Output the [X, Y] coordinate of the center of the cell containing the given text.  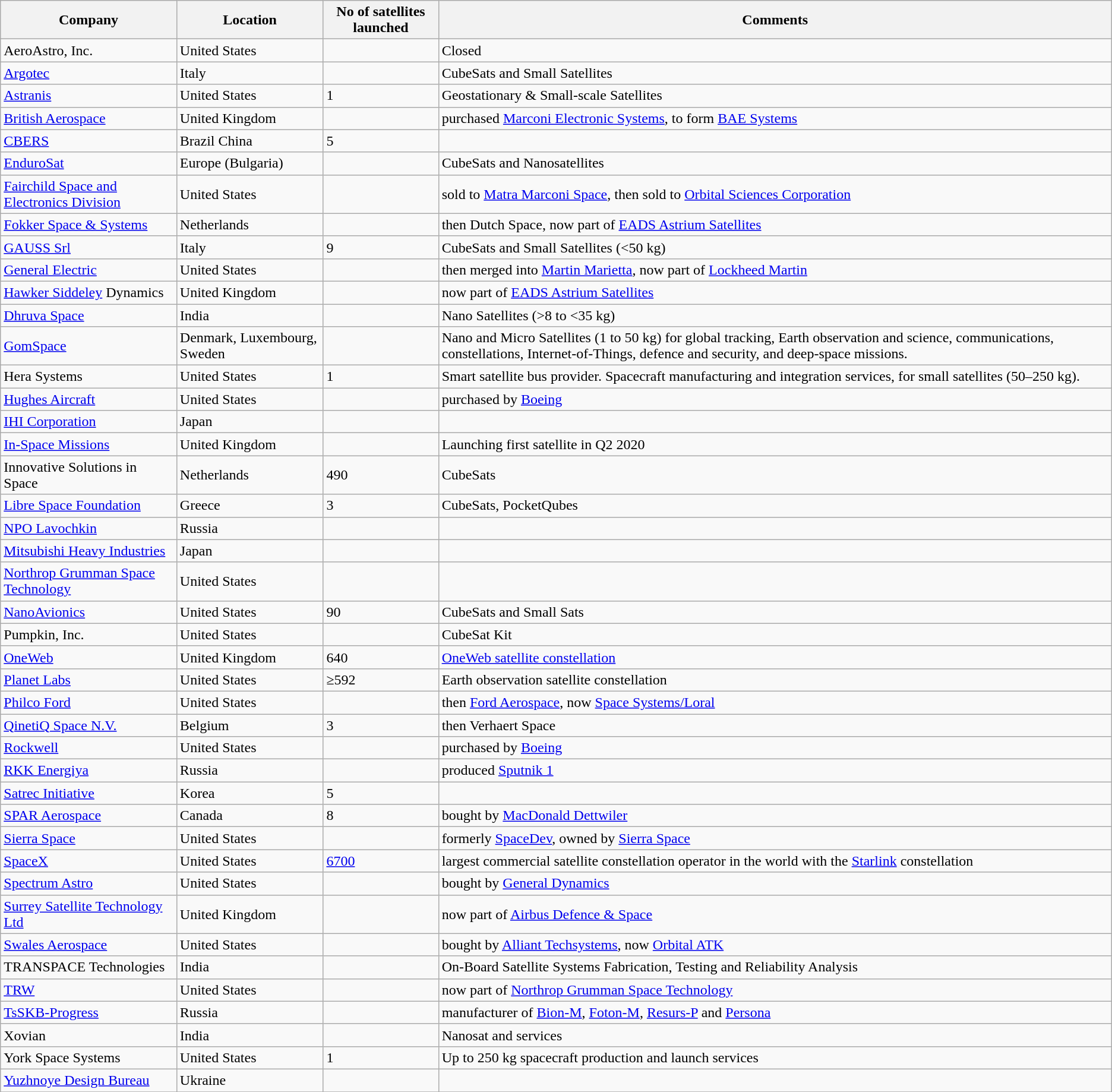
Innovative Solutions in Space [89, 475]
Swales Aerospace [89, 945]
Korea [249, 793]
9 [381, 247]
490 [381, 475]
GAUSS Srl [89, 247]
RKK Energiya [89, 771]
Mitsubishi Heavy Industries [89, 551]
Northrop Grumman Space Technology [89, 581]
Closed [775, 51]
Launching first satellite in Q2 2020 [775, 444]
bought by MacDonald Dettwiler [775, 816]
Philco Ford [89, 702]
CBERS [89, 141]
manufacturer of Bion-M, Foton-M, Resurs-P and Persona [775, 1012]
General Electric [89, 270]
purchased Marconi Electronic Systems, to form BAE Systems [775, 118]
then Dutch Space, now part of EADS Astrium Satellites [775, 225]
York Space Systems [89, 1058]
sold to Matra Marconi Space, then sold to Orbital Sciences Corporation [775, 194]
Nanosat and services [775, 1035]
Astranis [89, 96]
then Verhaert Space [775, 725]
CubeSats and Nanosatellites [775, 163]
AeroAstro, Inc. [89, 51]
now part of Airbus Defence & Space [775, 914]
OneWeb satellite constellation [775, 657]
now part of Northrop Grumman Space Technology [775, 990]
Geostationary & Small-scale Satellites [775, 96]
90 [381, 612]
produced Sputnik 1 [775, 771]
Denmark, Luxembourg, Sweden [249, 346]
formerly SpaceDev, owned by Sierra Space [775, 838]
CubeSats and Small Satellites (<50 kg) [775, 247]
Argotec [89, 73]
Earth observation satellite constellation [775, 680]
CubeSats and Small Satellites [775, 73]
8 [381, 816]
then merged into Martin Marietta, now part of Lockheed Martin [775, 270]
No of satellites launched [381, 20]
≥592 [381, 680]
Fairchild Space and Electronics Division [89, 194]
Satrec Initiative [89, 793]
Libre Space Foundation [89, 506]
largest commercial satellite constellation operator in the world with the Starlink constellation [775, 861]
Sierra Space [89, 838]
EnduroSat [89, 163]
Planet Labs [89, 680]
In-Space Missions [89, 444]
Hera Systems [89, 377]
now part of EADS Astrium Satellites [775, 292]
CubeSats, PocketQubes [775, 506]
Europe (Bulgaria) [249, 163]
Canada [249, 816]
SpaceX [89, 861]
On-Board Satellite Systems Fabrication, Testing and Reliability Analysis [775, 967]
QinetiQ Space N.V. [89, 725]
British Aerospace [89, 118]
TRW [89, 990]
Rockwell [89, 748]
Ukraine [249, 1080]
OneWeb [89, 657]
Spectrum Astro [89, 883]
Xovian [89, 1035]
Dhruva Space [89, 315]
Belgium [249, 725]
bought by General Dynamics [775, 883]
Nano Satellites (>8 to <35 kg) [775, 315]
640 [381, 657]
Fokker Space & Systems [89, 225]
Brazil China [249, 141]
CubeSats [775, 475]
Hawker Siddeley Dynamics [89, 292]
Hughes Aircraft [89, 399]
SPAR Aerospace [89, 816]
NPO Lavochkin [89, 528]
IHI Corporation [89, 422]
Comments [775, 20]
Up to 250 kg spacecraft production and launch services [775, 1058]
then Ford Aerospace, now Space Systems/Loral [775, 702]
Company [89, 20]
Smart satellite bus provider. Spacecraft manufacturing and integration services, for small satellites (50–250 kg). [775, 377]
NanoAvionics [89, 612]
TRANSPACE Technologies [89, 967]
CubeSats and Small Sats [775, 612]
Greece [249, 506]
Yuzhnoye Design Bureau [89, 1080]
CubeSat Kit [775, 635]
Surrey Satellite Technology Ltd [89, 914]
6700 [381, 861]
bought by Alliant Techsystems, now Orbital ATK [775, 945]
Location [249, 20]
Pumpkin, Inc. [89, 635]
GomSpace [89, 346]
TsSKB-Progress [89, 1012]
